For the text-containing cell, return its midpoint in [x, y] coordinate format. 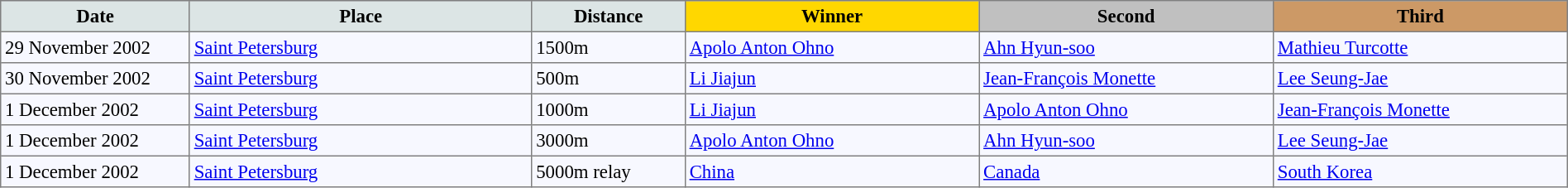
1500m [609, 47]
Canada [1126, 171]
29 November 2002 [96, 47]
30 November 2002 [96, 79]
South Korea [1421, 171]
1000m [609, 109]
Third [1421, 17]
Winner [832, 17]
Date [96, 17]
Place [361, 17]
500m [609, 79]
Mathieu Turcotte [1421, 47]
3000m [609, 141]
China [832, 171]
5000m relay [609, 171]
Distance [609, 17]
Second [1126, 17]
